Search for the cell housing the specified text and yield its [x, y] center coordinate. 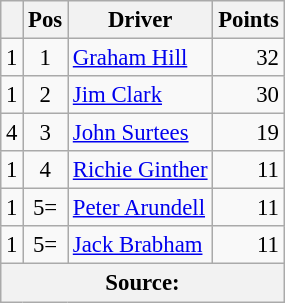
Peter Arundell [140, 208]
Graham Hill [140, 58]
Source: [142, 283]
Points [248, 20]
Driver [140, 20]
Jack Brabham [140, 245]
32 [248, 58]
30 [248, 95]
Pos [46, 20]
2 [46, 95]
Jim Clark [140, 95]
John Surtees [140, 133]
Richie Ginther [140, 170]
3 [46, 133]
19 [248, 133]
